Locate the cell with the specified text and output its (x, y) center coordinate. 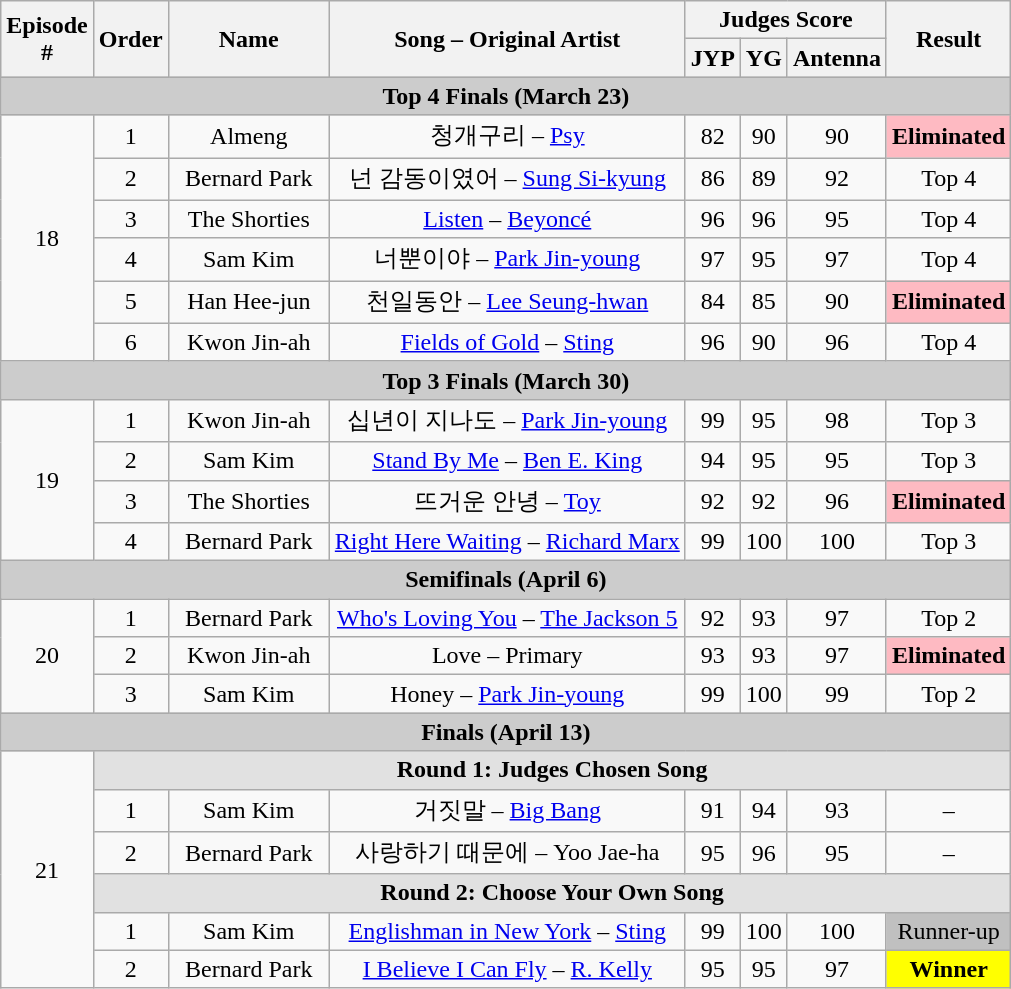
뜨거운 안녕 – Toy (507, 502)
19 (47, 480)
JYP (712, 58)
십년이 지나도 – Park Jin-young (507, 420)
18 (47, 238)
Order (130, 39)
Judges Score (786, 20)
20 (47, 656)
91 (712, 810)
89 (764, 180)
5 (130, 302)
Semifinals (April 6) (506, 580)
Name (248, 39)
Result (948, 39)
I Believe I Can Fly – R. Kelly (507, 969)
Antenna (836, 58)
넌 감동이였어 – Sung Si-kyung (507, 180)
Right Here Waiting – Richard Marx (507, 542)
Episode# (47, 39)
Runner-up (948, 931)
85 (764, 302)
21 (47, 870)
Who's Loving You – The Jackson 5 (507, 618)
거짓말 – Big Bang (507, 810)
Listen – Beyoncé (507, 219)
천일동안 – Lee Seung-hwan (507, 302)
너뿐이야 – Park Jin-young (507, 260)
Englishman in New York – Sting (507, 931)
Almeng (248, 136)
86 (712, 180)
98 (836, 420)
6 (130, 342)
82 (712, 136)
사랑하기 때문에 – Yoo Jae-ha (507, 854)
Stand By Me – Ben E. King (507, 461)
Round 1: Judges Chosen Song (552, 770)
Winner (948, 969)
Top 4 Finals (March 23) (506, 96)
Song – Original Artist (507, 39)
Honey – Park Jin-young (507, 694)
YG (764, 58)
Finals (April 13) (506, 732)
Han Hee-jun (248, 302)
84 (712, 302)
청개구리 – Psy (507, 136)
Love – Primary (507, 656)
Fields of Gold – Sting (507, 342)
Round 2: Choose Your Own Song (552, 893)
Top 3 Finals (March 30) (506, 380)
